Output the (x, y) coordinate of the center of the cell containing the given text.  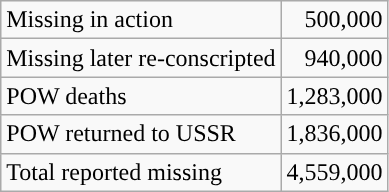
Missing in action (141, 20)
POW returned to USSR (141, 134)
Total reported missing (141, 172)
940,000 (334, 58)
4,559,000 (334, 172)
POW deaths (141, 96)
1,283,000 (334, 96)
500,000 (334, 20)
1,836,000 (334, 134)
Missing later re-conscripted (141, 58)
